Output the [x, y] coordinate of the center of the cell containing the given text.  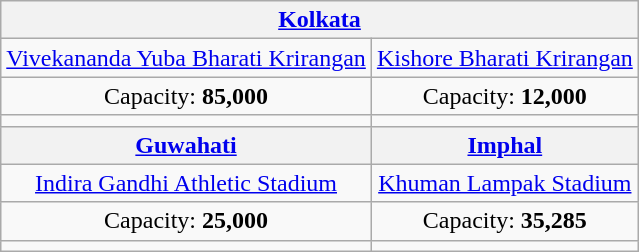
Kolkata [320, 20]
Guwahati [186, 145]
Capacity: 12,000 [504, 96]
Capacity: 85,000 [186, 96]
Indira Gandhi Athletic Stadium [186, 183]
Imphal [504, 145]
Khuman Lampak Stadium [504, 183]
Vivekananda Yuba Bharati Krirangan [186, 58]
Capacity: 25,000 [186, 221]
Kishore Bharati Krirangan [504, 58]
Capacity: 35,285 [504, 221]
